Scan for the cell matching the given text and deliver its (x, y) coordinate at center. 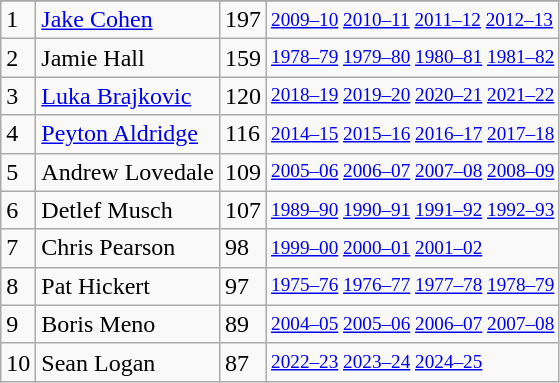
Luka Brajkovic (128, 96)
2022–23 2023–24 2024–25 (413, 362)
5 (18, 172)
Andrew Lovedale (128, 172)
89 (242, 324)
10 (18, 362)
2018–19 2019–20 2020–21 2021–22 (413, 96)
Boris Meno (128, 324)
87 (242, 362)
2005–06 2006–07 2007–08 2008–09 (413, 172)
2 (18, 58)
6 (18, 210)
8 (18, 286)
Sean Logan (128, 362)
Detlef Musch (128, 210)
9 (18, 324)
1999–00 2000–01 2001–02 (413, 248)
1 (18, 20)
120 (242, 96)
107 (242, 210)
2004–05 2005–06 2006–07 2007–08 (413, 324)
7 (18, 248)
Peyton Aldridge (128, 134)
3 (18, 96)
1975–76 1976–77 1977–78 1978–79 (413, 286)
Pat Hickert (128, 286)
2014–15 2015–16 2016–17 2017–18 (413, 134)
1989–90 1990–91 1991–92 1992–93 (413, 210)
4 (18, 134)
Jamie Hall (128, 58)
116 (242, 134)
197 (242, 20)
109 (242, 172)
97 (242, 286)
1978–79 1979–80 1980–81 1981–82 (413, 58)
Chris Pearson (128, 248)
2009–10 2010–11 2011–12 2012–13 (413, 20)
Jake Cohen (128, 20)
159 (242, 58)
98 (242, 248)
